Find where the given text appears and provide that cell's center as (X, Y) coordinate. 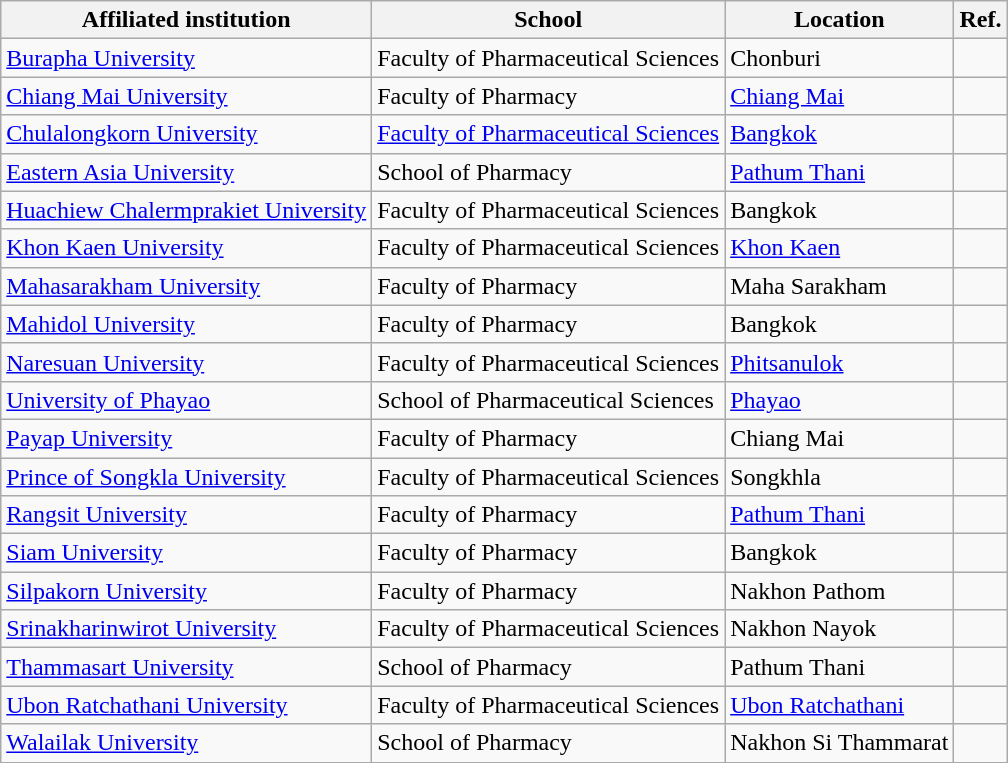
Silpakorn University (186, 591)
Ubon Ratchathani (840, 705)
Khon Kaen University (186, 248)
University of Phayao (186, 400)
Mahasarakham University (186, 286)
Nakhon Si Thammarat (840, 743)
Srinakharinwirot University (186, 629)
School of Pharmaceutical Sciences (548, 400)
Thammasart University (186, 667)
Mahidol University (186, 324)
Payap University (186, 438)
Khon Kaen (840, 248)
Chiang Mai University (186, 96)
Chulalongkorn University (186, 134)
Maha Sarakham (840, 286)
Walailak University (186, 743)
Prince of Songkla University (186, 477)
Chonburi (840, 58)
Rangsit University (186, 515)
Nakhon Pathom (840, 591)
Phayao (840, 400)
Burapha University (186, 58)
Ubon Ratchathani University (186, 705)
Naresuan University (186, 362)
Affiliated institution (186, 20)
Siam University (186, 553)
School (548, 20)
Songkhla (840, 477)
Phitsanulok (840, 362)
Location (840, 20)
Ref. (980, 20)
Huachiew Chalermprakiet University (186, 210)
Eastern Asia University (186, 172)
Nakhon Nayok (840, 629)
